Locate the cell with the specified text and output its [x, y] center coordinate. 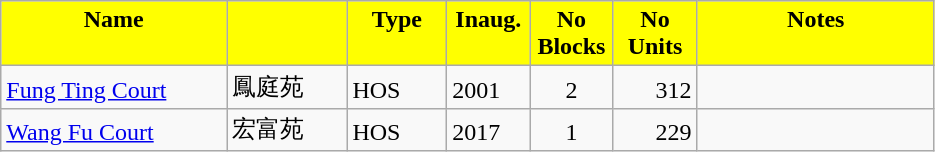
2001 [488, 88]
Type [397, 34]
No Units [655, 34]
Notes [816, 34]
312 [655, 88]
Name [114, 34]
宏富苑 [287, 130]
2017 [488, 130]
Inaug. [488, 34]
1 [572, 130]
2 [572, 88]
Wang Fu Court [114, 130]
Fung Ting Court [114, 88]
229 [655, 130]
No Blocks [572, 34]
鳳庭苑 [287, 88]
